Return the (X, Y) coordinate for the center point of the cell that contains the specified text.  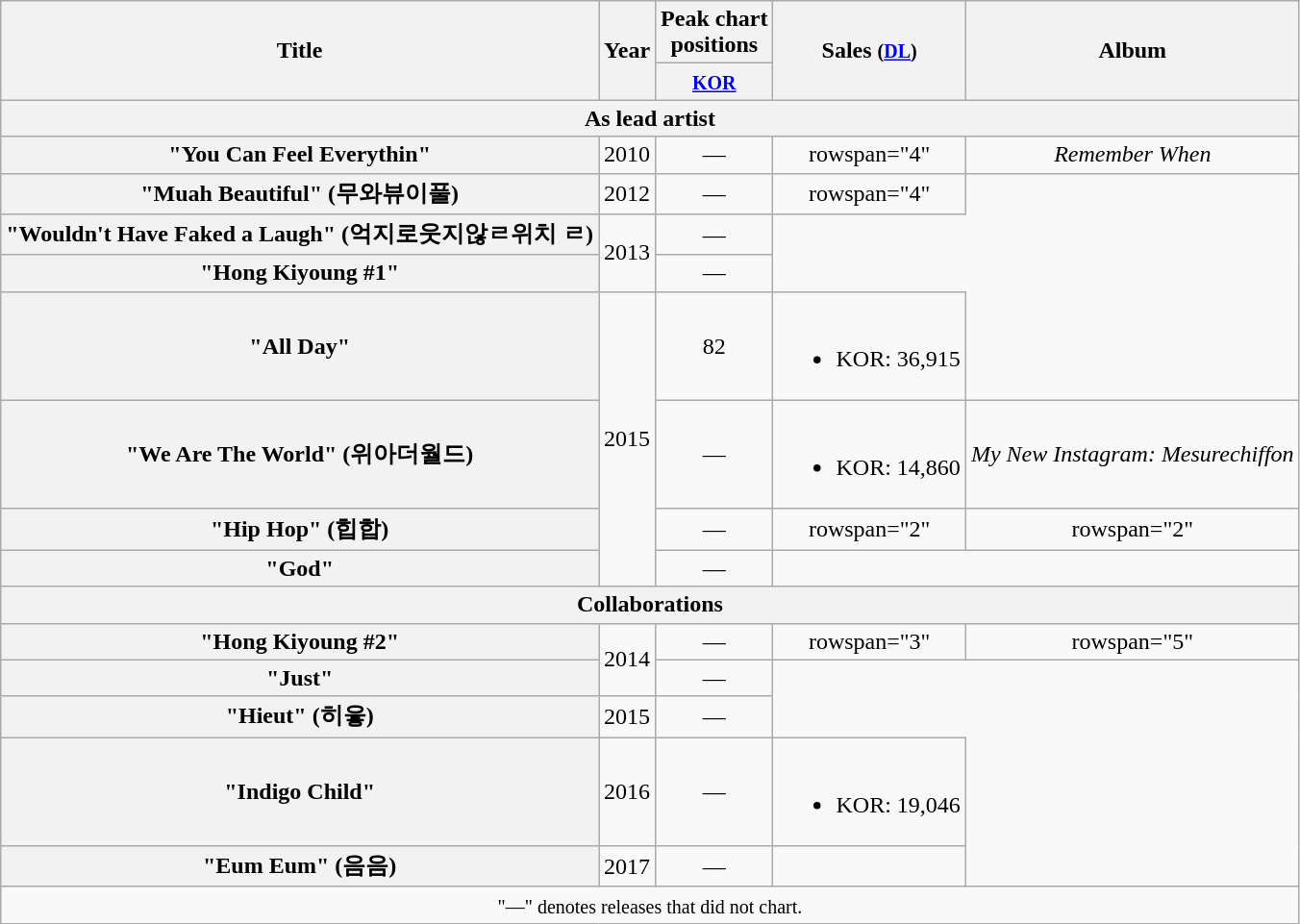
"Wouldn't Have Faked a Laugh" (억지로웃지않ㄹ위치 ㄹ) (300, 235)
Title (300, 50)
82 (714, 346)
As lead artist (650, 118)
Remember When (1133, 155)
KOR: 36,915 (869, 346)
2010 (627, 155)
rowspan="5" (1133, 641)
"Eum Eum" (음음) (300, 867)
"—" denotes releases that did not chart. (650, 905)
KOR: 14,860 (869, 454)
2017 (627, 867)
My New Instagram: Mesurechiffon (1133, 454)
"Hong Kiyoung #1" (300, 273)
Sales (DL) (869, 50)
"You Can Feel Everythin" (300, 155)
"Hieut" (히읗) (300, 717)
2013 (627, 254)
KOR: 19,046 (869, 792)
Album (1133, 50)
"All Day" (300, 346)
"Indigo Child" (300, 792)
KOR (714, 82)
"Hong Kiyoung #2" (300, 641)
"God" (300, 568)
Year (627, 50)
2012 (627, 194)
Collaborations (650, 605)
2016 (627, 792)
"Just" (300, 678)
"Hip Hop" (힙합) (300, 529)
Peak chart positions (714, 33)
rowspan="3" (869, 641)
"We Are The World" (위아더월드) (300, 454)
2014 (627, 660)
"Muah Beautiful" (무와뷰이풀) (300, 194)
